Extract the [x, y] coordinate from the center of the cell holding the provided text.  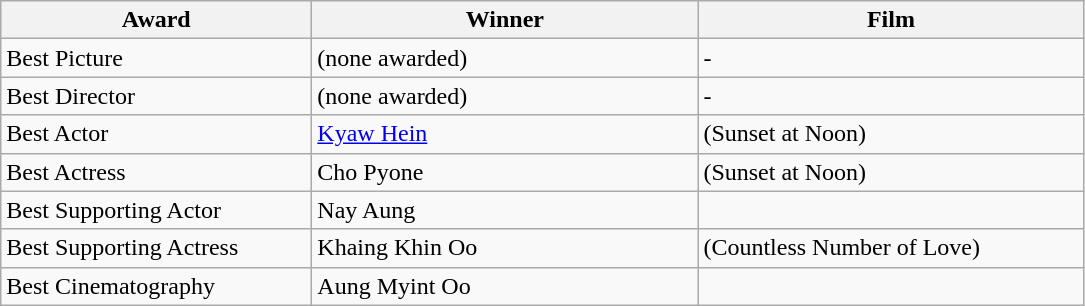
Best Director [156, 96]
Best Supporting Actress [156, 248]
Best Supporting Actor [156, 210]
Winner [505, 20]
Aung Myint Oo [505, 286]
Best Actor [156, 134]
Award [156, 20]
(Countless Number of Love) [891, 248]
Nay Aung [505, 210]
Best Cinematography [156, 286]
Kyaw Hein [505, 134]
Cho Pyone [505, 172]
Best Picture [156, 58]
Khaing Khin Oo [505, 248]
Best Actress [156, 172]
Film [891, 20]
